Output the (X, Y) coordinate of the center of the cell containing the given text.  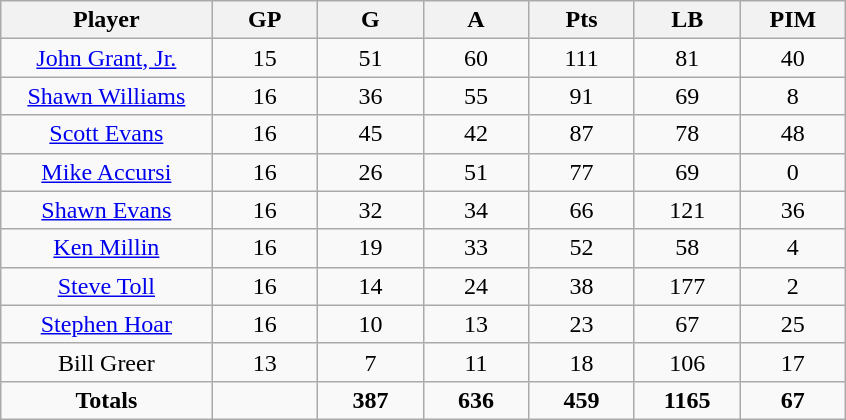
387 (371, 400)
Steve Toll (106, 286)
Stephen Hoar (106, 324)
636 (476, 400)
LB (687, 20)
Mike Accursi (106, 172)
111 (582, 58)
2 (793, 286)
Pts (582, 20)
Scott Evans (106, 134)
177 (687, 286)
77 (582, 172)
G (371, 20)
459 (582, 400)
John Grant, Jr. (106, 58)
10 (371, 324)
Totals (106, 400)
8 (793, 96)
106 (687, 362)
66 (582, 210)
Ken Millin (106, 248)
A (476, 20)
Shawn Williams (106, 96)
7 (371, 362)
1165 (687, 400)
42 (476, 134)
38 (582, 286)
45 (371, 134)
52 (582, 248)
18 (582, 362)
60 (476, 58)
91 (582, 96)
Shawn Evans (106, 210)
4 (793, 248)
81 (687, 58)
24 (476, 286)
25 (793, 324)
87 (582, 134)
PIM (793, 20)
40 (793, 58)
78 (687, 134)
55 (476, 96)
14 (371, 286)
15 (265, 58)
GP (265, 20)
23 (582, 324)
17 (793, 362)
Bill Greer (106, 362)
11 (476, 362)
0 (793, 172)
121 (687, 210)
19 (371, 248)
58 (687, 248)
Player (106, 20)
34 (476, 210)
32 (371, 210)
48 (793, 134)
33 (476, 248)
26 (371, 172)
